Return [X, Y] of the center of cell containing provided text 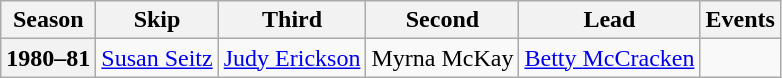
1980–81 [48, 58]
Skip [157, 20]
Betty McCracken [610, 58]
Myrna McKay [442, 58]
Susan Seitz [157, 58]
Events [740, 20]
Lead [610, 20]
Judy Erickson [292, 58]
Third [292, 20]
Season [48, 20]
Second [442, 20]
